Detect which cell encompasses the target text, then output its (x, y) center coordinate. 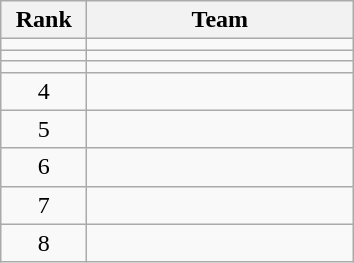
Team (220, 20)
4 (44, 91)
7 (44, 205)
5 (44, 129)
8 (44, 243)
Rank (44, 20)
6 (44, 167)
